Locate the cell with the specified text and output its (x, y) center coordinate. 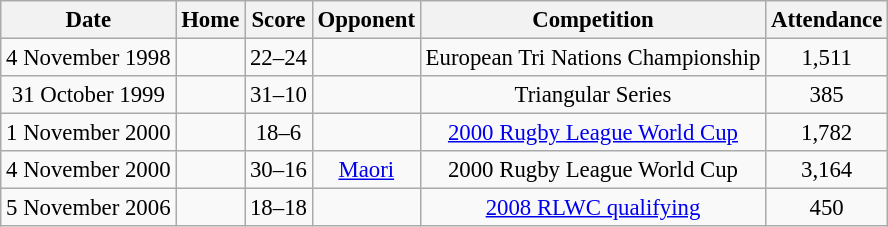
Home (210, 20)
Attendance (827, 20)
31 October 1999 (88, 95)
18–6 (279, 133)
Score (279, 20)
Competition (592, 20)
30–16 (279, 170)
385 (827, 95)
4 November 2000 (88, 170)
3,164 (827, 170)
5 November 2006 (88, 208)
4 November 1998 (88, 58)
18–18 (279, 208)
1 November 2000 (88, 133)
2008 RLWC qualifying (592, 208)
Date (88, 20)
Opponent (366, 20)
Triangular Series (592, 95)
European Tri Nations Championship (592, 58)
450 (827, 208)
Maori (366, 170)
1,511 (827, 58)
31–10 (279, 95)
1,782 (827, 133)
22–24 (279, 58)
